Scan for the cell matching the given text and deliver its (x, y) coordinate at center. 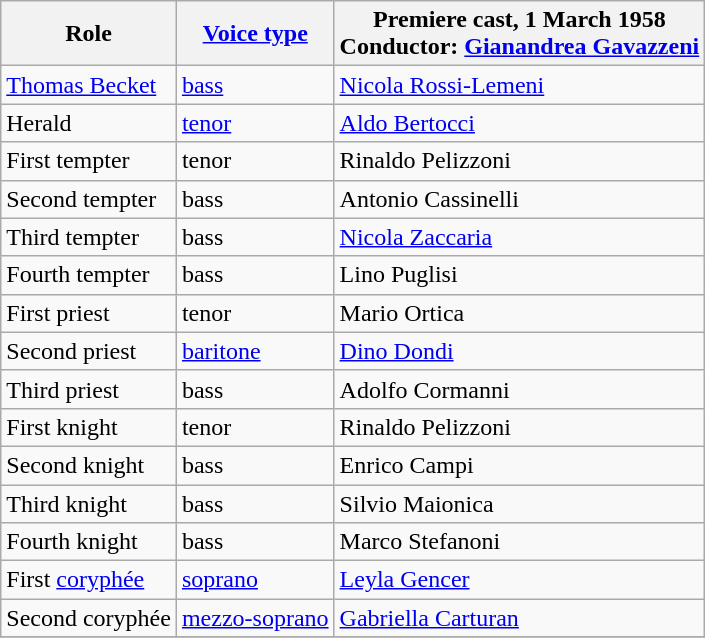
Third priest (89, 389)
Silvio Maionica (520, 503)
Gabriella Carturan (520, 618)
Marco Stefanoni (520, 542)
Nicola Rossi-Lemeni (520, 85)
Third knight (89, 503)
Dino Dondi (520, 351)
Premiere cast, 1 March 1958Conductor: Gianandrea Gavazzeni (520, 34)
Adolfo Cormanni (520, 389)
Antonio Cassinelli (520, 199)
Third tempter (89, 237)
First tempter (89, 161)
Fourth knight (89, 542)
baritone (255, 351)
Second coryphée (89, 618)
Leyla Gencer (520, 580)
First priest (89, 313)
First knight (89, 427)
Fourth tempter (89, 275)
First coryphée (89, 580)
Second priest (89, 351)
Second tempter (89, 199)
Second knight (89, 465)
Enrico Campi (520, 465)
Thomas Becket (89, 85)
Nicola Zaccaria (520, 237)
Lino Puglisi (520, 275)
Herald (89, 123)
Role (89, 34)
Aldo Bertocci (520, 123)
Mario Ortica (520, 313)
Voice type (255, 34)
soprano (255, 580)
mezzo-soprano (255, 618)
